Detect which cell encompasses the target text, then output its (x, y) center coordinate. 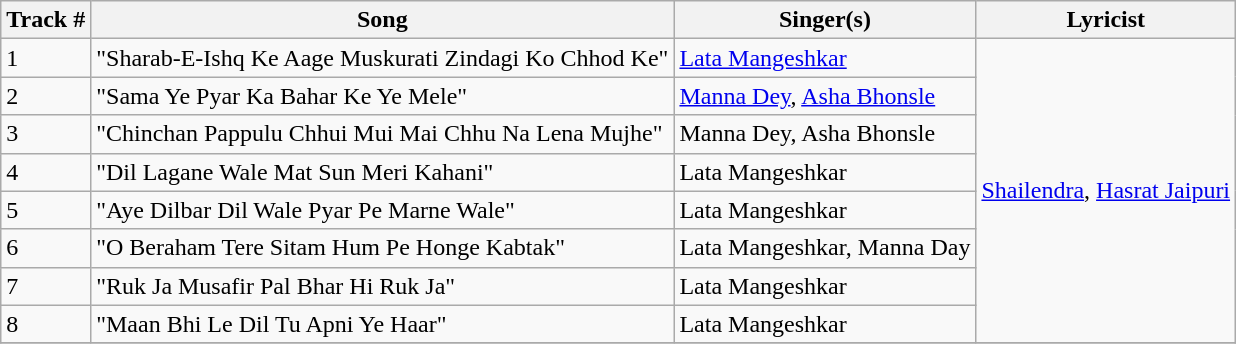
"Sharab-E-Ishq Ke Aage Muskurati Zindagi Ko Chhod Ke" (382, 58)
6 (46, 248)
7 (46, 286)
"Chinchan Pappulu Chhui Mui Mai Chhu Na Lena Mujhe" (382, 134)
3 (46, 134)
Lyricist (1106, 20)
1 (46, 58)
8 (46, 324)
5 (46, 210)
"Sama Ye Pyar Ka Bahar Ke Ye Mele" (382, 96)
Lata Mangeshkar, Manna Day (825, 248)
Shailendra, Hasrat Jaipuri (1106, 191)
2 (46, 96)
Singer(s) (825, 20)
"Aye Dilbar Dil Wale Pyar Pe Marne Wale" (382, 210)
"Maan Bhi Le Dil Tu Apni Ye Haar" (382, 324)
"O Beraham Tere Sitam Hum Pe Honge Kabtak" (382, 248)
4 (46, 172)
Track # (46, 20)
"Ruk Ja Musafir Pal Bhar Hi Ruk Ja" (382, 286)
Song (382, 20)
"Dil Lagane Wale Mat Sun Meri Kahani" (382, 172)
